Scan for the cell matching the given text and deliver its (x, y) coordinate at center. 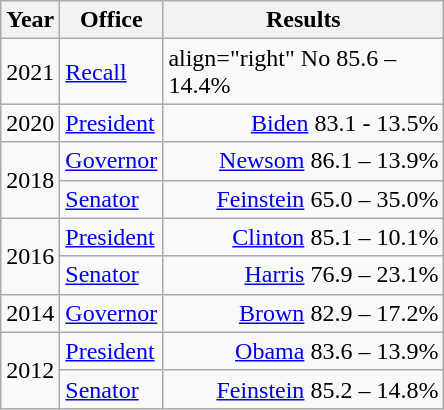
Harris 76.9 – 23.1% (304, 275)
Obama 83.6 – 13.9% (304, 351)
Clinton 85.1 – 10.1% (304, 237)
Feinstein 85.2 – 14.8% (304, 389)
Results (304, 20)
Newsom 86.1 – 13.9% (304, 161)
Recall (112, 72)
Year (30, 20)
2014 (30, 313)
align="right" No 85.6 – 14.4% (304, 72)
Feinstein 65.0 – 35.0% (304, 199)
2020 (30, 123)
Biden 83.1 - 13.5% (304, 123)
2021 (30, 72)
2012 (30, 370)
2016 (30, 256)
Brown 82.9 – 17.2% (304, 313)
2018 (30, 180)
Office (112, 20)
